Capture the cell that displays the provided text and extract its (X, Y) central coordinate. 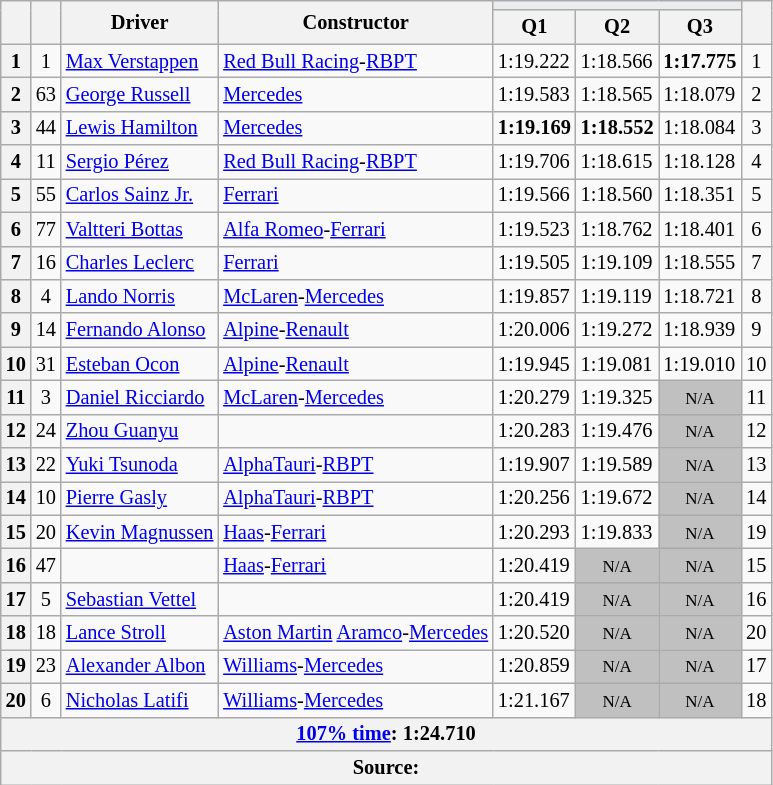
Lando Norris (140, 296)
Carlos Sainz Jr. (140, 195)
1:20.859 (534, 666)
1:18.566 (618, 61)
1:19.325 (618, 397)
1:18.401 (700, 229)
Lewis Hamilton (140, 128)
1:19.672 (618, 498)
1:19.119 (618, 296)
1:17.775 (700, 61)
1:18.079 (700, 94)
1:18.084 (700, 128)
1:19.857 (534, 296)
Max Verstappen (140, 61)
Source: (386, 767)
Aston Martin Aramco-Mercedes (356, 633)
Alexander Albon (140, 666)
1:18.615 (618, 162)
1:19.272 (618, 330)
Sebastian Vettel (140, 599)
1:20.256 (534, 498)
Zhou Guanyu (140, 431)
22 (46, 465)
1:19.505 (534, 263)
1:18.565 (618, 94)
1:18.555 (700, 263)
1:20.279 (534, 397)
Fernando Alonso (140, 330)
1:19.907 (534, 465)
1:19.081 (618, 364)
Charles Leclerc (140, 263)
1:19.169 (534, 128)
Lance Stroll (140, 633)
1:19.583 (534, 94)
1:19.476 (618, 431)
1:19.945 (534, 364)
1:20.520 (534, 633)
31 (46, 364)
Alfa Romeo-Ferrari (356, 229)
1:18.552 (618, 128)
Q2 (618, 27)
Valtteri Bottas (140, 229)
1:20.006 (534, 330)
1:19.589 (618, 465)
47 (46, 565)
Esteban Ocon (140, 364)
1:18.560 (618, 195)
1:18.762 (618, 229)
Yuki Tsunoda (140, 465)
Daniel Ricciardo (140, 397)
1:19.222 (534, 61)
63 (46, 94)
1:21.167 (534, 700)
1:19.010 (700, 364)
Q3 (700, 27)
Q1 (534, 27)
1:18.721 (700, 296)
Kevin Magnussen (140, 532)
1:19.523 (534, 229)
1:19.109 (618, 263)
Constructor (356, 22)
George Russell (140, 94)
Driver (140, 22)
1:18.939 (700, 330)
Pierre Gasly (140, 498)
77 (46, 229)
1:19.833 (618, 532)
1:19.706 (534, 162)
44 (46, 128)
1:18.351 (700, 195)
Sergio Pérez (140, 162)
24 (46, 431)
1:19.566 (534, 195)
23 (46, 666)
1:20.283 (534, 431)
Nicholas Latifi (140, 700)
107% time: 1:24.710 (386, 734)
1:18.128 (700, 162)
1:20.293 (534, 532)
55 (46, 195)
